Extract the [x, y] coordinate from the center of the cell holding the provided text.  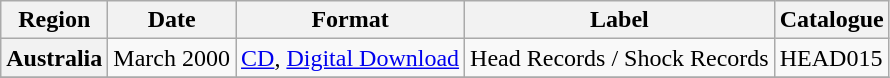
HEAD015 [832, 58]
Catalogue [832, 20]
Australia [54, 58]
Head Records / Shock Records [620, 58]
Date [172, 20]
Region [54, 20]
March 2000 [172, 58]
CD, Digital Download [350, 58]
Label [620, 20]
Format [350, 20]
